Return the [x, y] coordinate for the center point of the cell that contains the specified text.  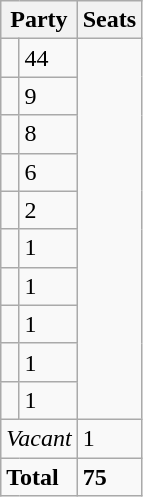
Seats [109, 20]
8 [48, 134]
Vacant [39, 438]
Total [39, 477]
44 [48, 58]
75 [109, 477]
6 [48, 172]
9 [48, 96]
Party [39, 20]
2 [48, 210]
